From the cell containing the given text, extract its center point as [x, y] coordinate. 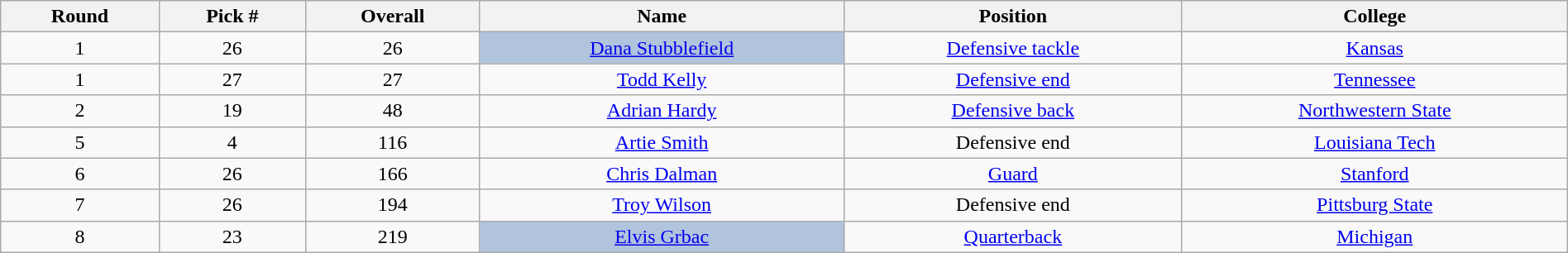
Artie Smith [662, 142]
7 [80, 205]
6 [80, 174]
Todd Kelly [662, 79]
College [1374, 17]
8 [80, 236]
194 [392, 205]
Overall [392, 17]
Round [80, 17]
Adrian Hardy [662, 111]
Elvis Grbac [662, 236]
Stanford [1374, 174]
116 [392, 142]
Guard [1012, 174]
Louisiana Tech [1374, 142]
Defensive back [1012, 111]
Tennessee [1374, 79]
Quarterback [1012, 236]
Northwestern State [1374, 111]
23 [232, 236]
4 [232, 142]
5 [80, 142]
Kansas [1374, 48]
Pittsburg State [1374, 205]
Name [662, 17]
48 [392, 111]
166 [392, 174]
Dana Stubblefield [662, 48]
Position [1012, 17]
Troy Wilson [662, 205]
2 [80, 111]
219 [392, 236]
Chris Dalman [662, 174]
Michigan [1374, 236]
19 [232, 111]
Defensive tackle [1012, 48]
Pick # [232, 17]
